Output the (X, Y) coordinate of the center of the cell containing the given text.  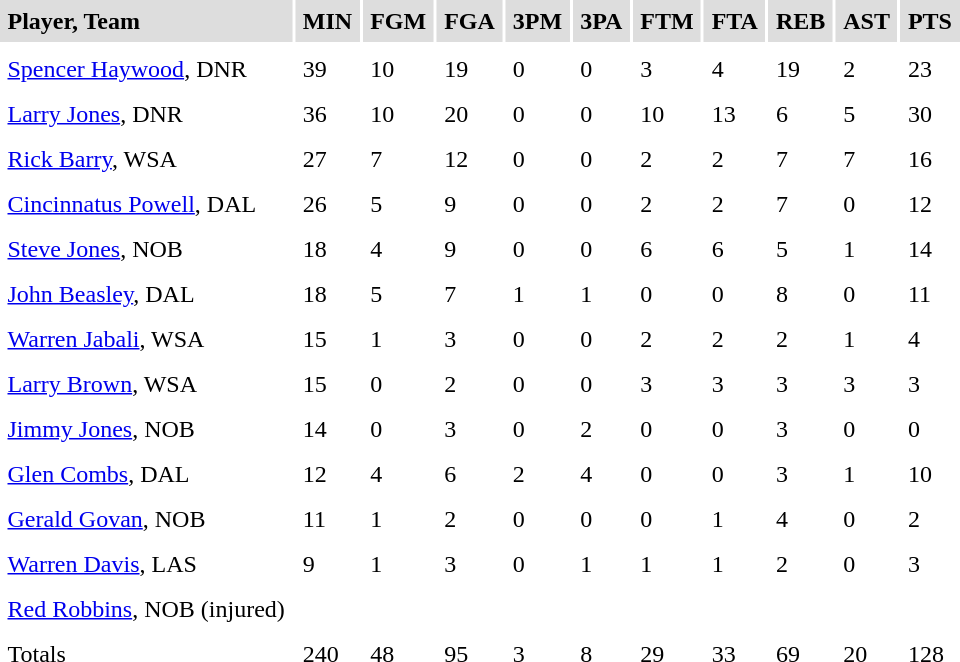
16 (930, 159)
Larry Brown, WSA (146, 384)
Cincinnatus Powell, DAL (146, 204)
23 (930, 69)
Glen Combs, DAL (146, 474)
8 (800, 294)
3PA (602, 21)
Rick Barry, WSA (146, 159)
36 (327, 114)
FGM (398, 21)
REB (800, 21)
30 (930, 114)
FTA (734, 21)
PTS (930, 21)
26 (327, 204)
Steve Jones, NOB (146, 249)
13 (734, 114)
FTM (667, 21)
John Beasley, DAL (146, 294)
3PM (537, 21)
Larry Jones, DNR (146, 114)
Jimmy Jones, NOB (146, 429)
39 (327, 69)
Gerald Govan, NOB (146, 519)
20 (470, 114)
FGA (470, 21)
AST (867, 21)
Player, Team (146, 21)
27 (327, 159)
MIN (327, 21)
Warren Jabali, WSA (146, 339)
Warren Davis, LAS (146, 564)
Spencer Haywood, DNR (146, 69)
Red Robbins, NOB (injured) (146, 609)
